Pinpoint the cell where the given text exists, returning its (X, Y) midpoint coordinate. 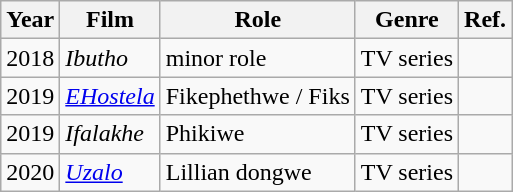
Genre (406, 20)
Ifalakhe (110, 134)
Ibutho (110, 58)
Ref. (486, 20)
2018 (30, 58)
Uzalo (110, 172)
2020 (30, 172)
Year (30, 20)
Role (258, 20)
Lillian dongwe (258, 172)
Phikiwe (258, 134)
Fikephethwe / Fiks (258, 96)
minor role (258, 58)
Film (110, 20)
EHostela (110, 96)
